Output the (x, y) coordinate of the center of the cell containing the given text.  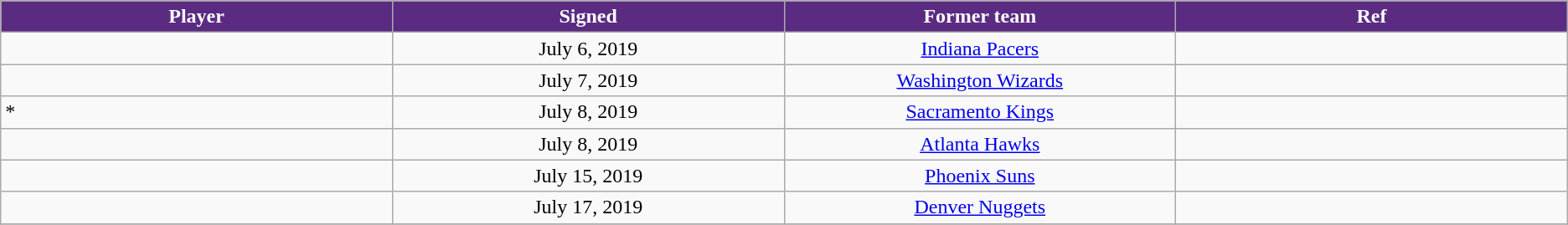
July 6, 2019 (588, 49)
Indiana Pacers (980, 49)
Denver Nuggets (980, 207)
Signed (588, 17)
Phoenix Suns (980, 176)
Washington Wizards (980, 80)
July 15, 2019 (588, 176)
Former team (980, 17)
Sacramento Kings (980, 112)
Ref (1372, 17)
July 7, 2019 (588, 80)
* (197, 112)
Player (197, 17)
July 17, 2019 (588, 207)
Atlanta Hawks (980, 144)
